Pinpoint the cell where the given text exists, returning its (X, Y) midpoint coordinate. 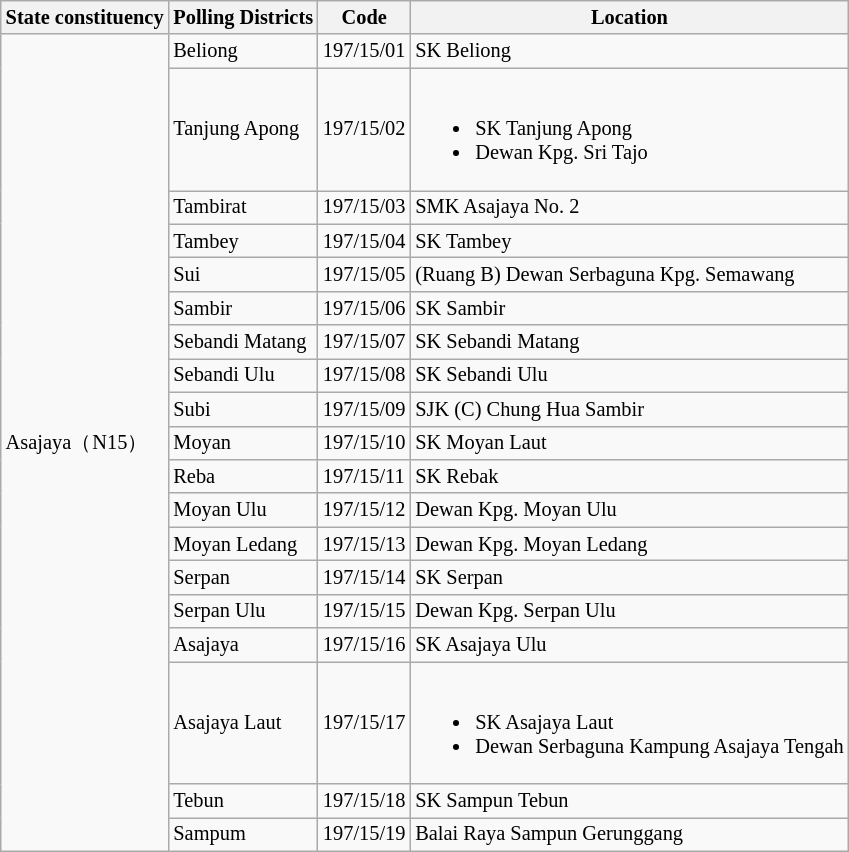
Serpan (243, 577)
197/15/12 (364, 510)
Tebun (243, 801)
197/15/08 (364, 375)
SK Asajaya Ulu (629, 645)
Subi (243, 409)
Location (629, 17)
197/15/02 (364, 129)
197/15/07 (364, 342)
Moyan (243, 443)
Tanjung Apong (243, 129)
197/15/13 (364, 544)
197/15/03 (364, 207)
SK Beliong (629, 51)
197/15/14 (364, 577)
Moyan Ledang (243, 544)
Sui (243, 274)
197/15/16 (364, 645)
197/15/11 (364, 476)
SJK (C) Chung Hua Sambir (629, 409)
Dewan Kpg. Serpan Ulu (629, 611)
Tambirat (243, 207)
197/15/18 (364, 801)
197/15/15 (364, 611)
197/15/19 (364, 834)
Asajaya Laut (243, 722)
SK Moyan Laut (629, 443)
Moyan Ulu (243, 510)
SK Sebandi Matang (629, 342)
SK Tanjung ApongDewan Kpg. Sri Tajo (629, 129)
SK Tambey (629, 241)
197/15/04 (364, 241)
SK Serpan (629, 577)
SK Rebak (629, 476)
Asajaya（N15） (85, 442)
197/15/06 (364, 308)
197/15/09 (364, 409)
Balai Raya Sampun Gerunggang (629, 834)
197/15/05 (364, 274)
197/15/17 (364, 722)
SK Sambir (629, 308)
State constituency (85, 17)
SK Asajaya LautDewan Serbaguna Kampung Asajaya Tengah (629, 722)
Sebandi Ulu (243, 375)
Sebandi Matang (243, 342)
(Ruang B) Dewan Serbaguna Kpg. Semawang (629, 274)
Tambey (243, 241)
Code (364, 17)
Asajaya (243, 645)
SK Sampun Tebun (629, 801)
Sampum (243, 834)
Reba (243, 476)
Polling Districts (243, 17)
Dewan Kpg. Moyan Ulu (629, 510)
SK Sebandi Ulu (629, 375)
197/15/01 (364, 51)
Serpan Ulu (243, 611)
Beliong (243, 51)
197/15/10 (364, 443)
Dewan Kpg. Moyan Ledang (629, 544)
Sambir (243, 308)
SMK Asajaya No. 2 (629, 207)
